Extract the (X, Y) coordinate from the center of the cell holding the provided text.  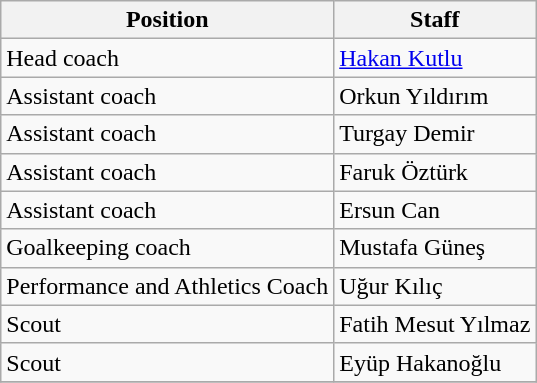
Eyüp Hakanoğlu (435, 362)
Orkun Yıldırım (435, 96)
Fatih Mesut Yılmaz (435, 324)
Head coach (168, 58)
Staff (435, 20)
Turgay Demir (435, 134)
Hakan Kutlu (435, 58)
Performance and Athletics Coach (168, 286)
Uğur Kılıç (435, 286)
Ersun Can (435, 210)
Position (168, 20)
Mustafa Güneş (435, 248)
Goalkeeping coach (168, 248)
Faruk Öztürk (435, 172)
